Locate the cell with the specified text and output its [x, y] center coordinate. 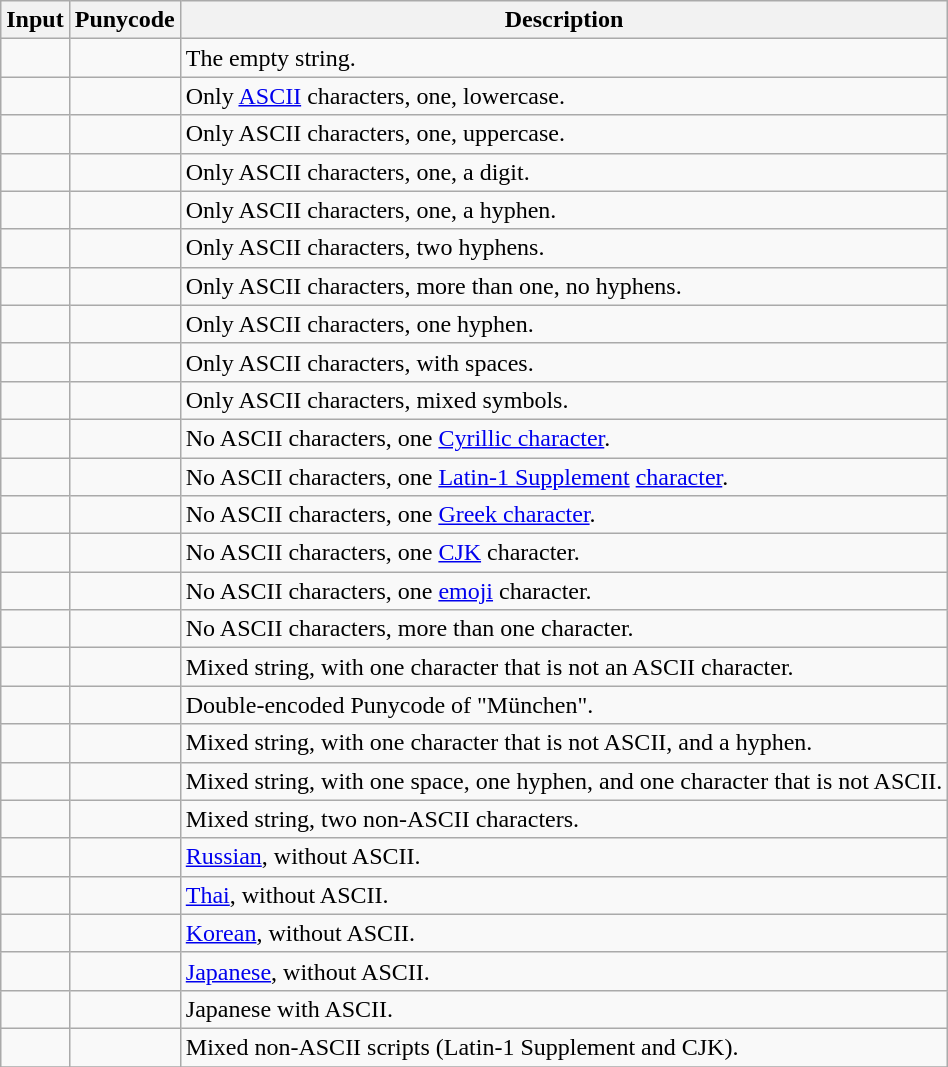
Japanese with ASCII. [564, 1009]
Input [35, 20]
Double-encoded Punycode of "München". [564, 705]
No ASCII characters, one emoji character. [564, 591]
Mixed string, two non-ASCII characters. [564, 819]
Only ASCII characters, one, a hyphen. [564, 210]
Korean, without ASCII. [564, 933]
No ASCII characters, one Cyrillic character. [564, 438]
Only ASCII characters, mixed symbols. [564, 400]
Description [564, 20]
Only ASCII characters, two hyphens. [564, 248]
No ASCII characters, one Greek character. [564, 515]
Mixed string, with one character that is not ASCII, and a hyphen. [564, 743]
Only ASCII characters, one hyphen. [564, 324]
Mixed string, with one character that is not an ASCII character. [564, 667]
Mixed string, with one space, one hyphen, and one character that is not ASCII. [564, 781]
Only ASCII characters, one, a digit. [564, 172]
Thai, without ASCII. [564, 895]
No ASCII characters, one CJK character. [564, 553]
Only ASCII characters, one, uppercase. [564, 134]
Only ASCII characters, with spaces. [564, 362]
Only ASCII characters, more than one, no hyphens. [564, 286]
Japanese, without ASCII. [564, 971]
Punycode [124, 20]
No ASCII characters, more than one character. [564, 629]
No ASCII characters, one Latin-1 Supplement character. [564, 477]
Mixed non-ASCII scripts (Latin-1 Supplement and CJK). [564, 1047]
The empty string. [564, 58]
Russian, without ASCII. [564, 857]
Only ASCII characters, one, lowercase. [564, 96]
